Extract the [X, Y] coordinate from the center of the cell holding the provided text.  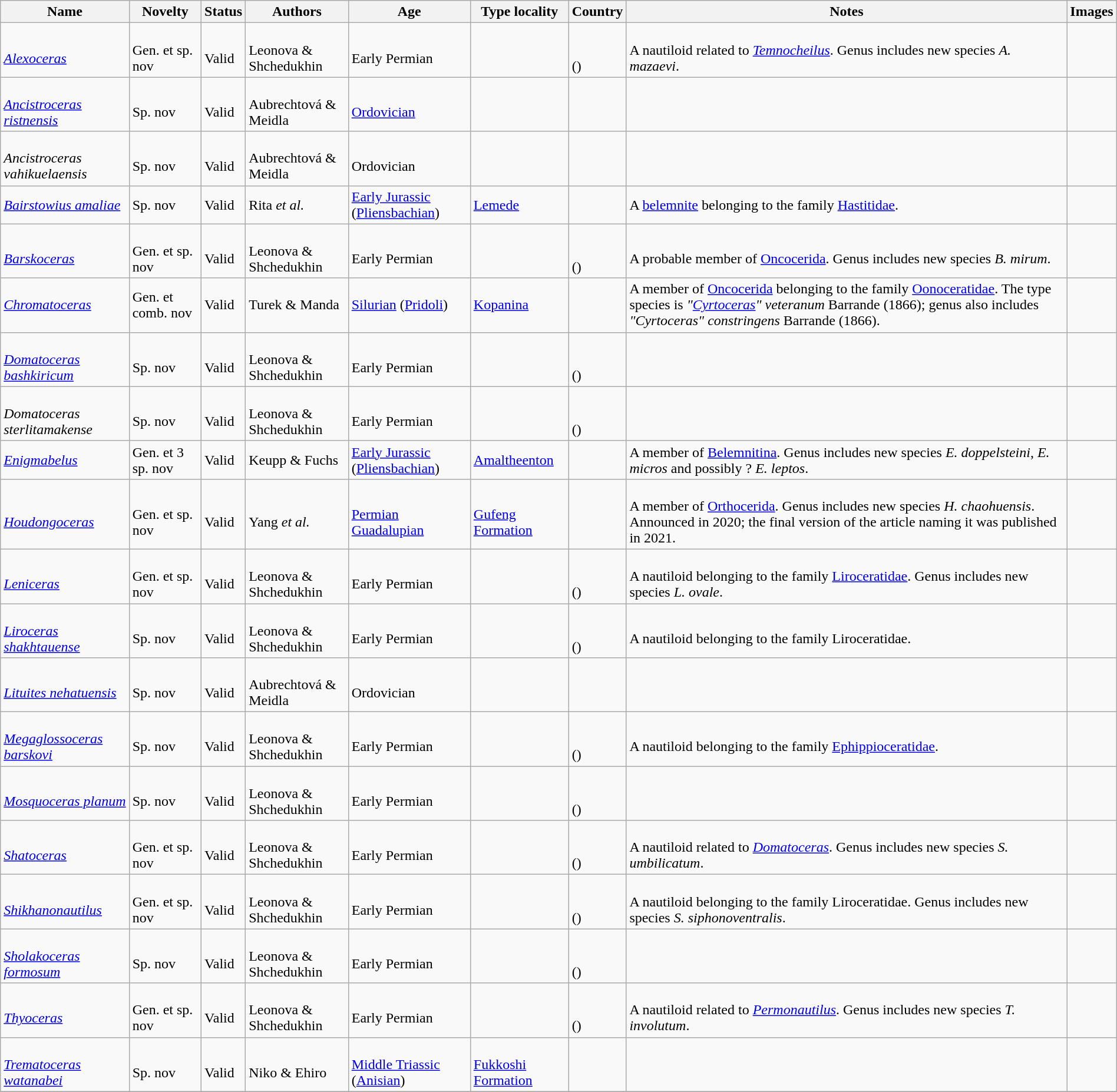
Mosquoceras planum [65, 793]
Niko & Ehiro [297, 1064]
Permian Guadalupian [409, 514]
Megaglossoceras barskovi [65, 739]
Chromatoceras [65, 305]
A nautiloid belonging to the family Liroceratidae. Genus includes new species S. siphonoventralis. [847, 902]
Type locality [520, 12]
Keupp & Fuchs [297, 459]
A probable member of Oncocerida. Genus includes new species B. mirum. [847, 251]
A nautiloid belonging to the family Liroceratidae. [847, 630]
Gen. et comb. nov [165, 305]
Images [1092, 12]
Ancistroceras vahikuelaensis [65, 158]
Rita et al. [297, 205]
Kopanina [520, 305]
A nautiloid related to Temnocheilus. Genus includes new species A. mazaevi. [847, 50]
Domatoceras sterlitamakense [65, 413]
A nautiloid belonging to the family Ephippioceratidae. [847, 739]
Sholakoceras formosum [65, 956]
Middle Triassic (Anisian) [409, 1064]
Liroceras shakhtauense [65, 630]
Barskoceras [65, 251]
A belemnite belonging to the family Hastitidae. [847, 205]
Lemede [520, 205]
Authors [297, 12]
Age [409, 12]
A member of Belemnitina. Genus includes new species E. doppelsteini, E. micros and possibly ? E. leptos. [847, 459]
Domatoceras bashkiricum [65, 359]
Trematoceras watanabei [65, 1064]
Novelty [165, 12]
Alexoceras [65, 50]
Leniceras [65, 576]
Thyoceras [65, 1010]
Amaltheenton [520, 459]
Lituites nehatuensis [65, 685]
Enigmabelus [65, 459]
Gufeng Formation [520, 514]
A nautiloid related to Domatoceras. Genus includes new species S. umbilicatum. [847, 848]
Yang et al. [297, 514]
A nautiloid related to Permonautilus. Genus includes new species T. involutum. [847, 1010]
Fukkoshi Formation [520, 1064]
Gen. et 3 sp. nov [165, 459]
Country [597, 12]
Bairstowius amaliae [65, 205]
Shikhanonautilus [65, 902]
Status [224, 12]
Ancistroceras ristnensis [65, 104]
Turek & Manda [297, 305]
A nautiloid belonging to the family Liroceratidae. Genus includes new species L. ovale. [847, 576]
Houdongoceras [65, 514]
Shatoceras [65, 848]
Notes [847, 12]
Name [65, 12]
Silurian (Pridoli) [409, 305]
